Output the (X, Y) coordinate of the center of the cell containing the given text.  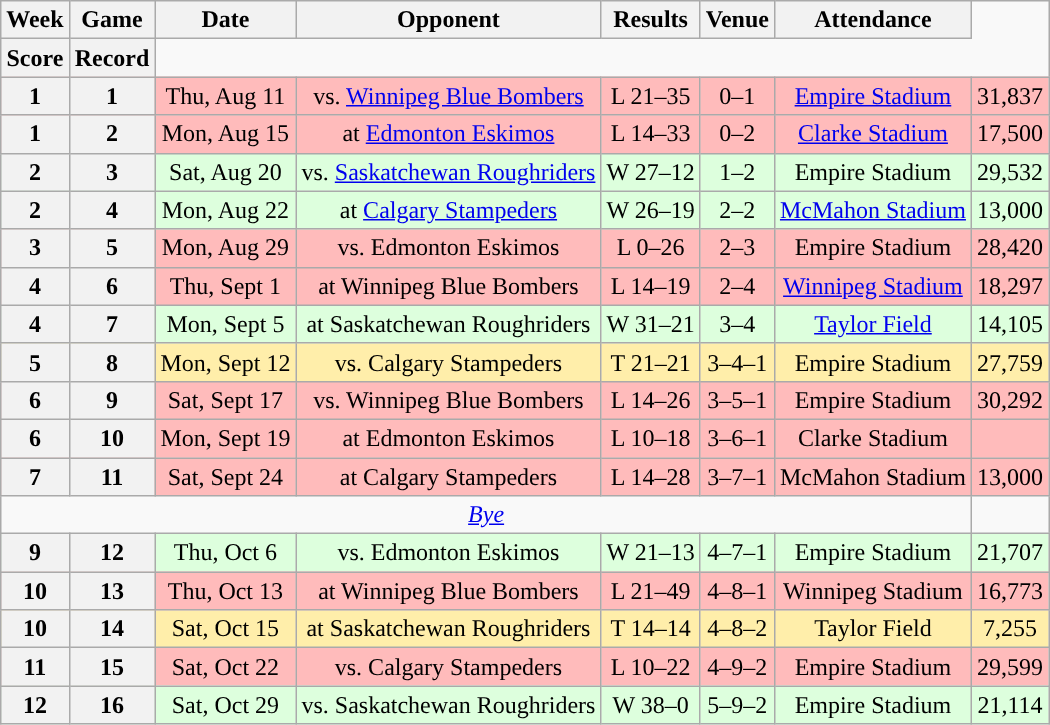
Sat, Oct 15 (226, 629)
15 (112, 667)
7,255 (1010, 629)
T 21–21 (650, 362)
W 38–0 (650, 705)
3–5–1 (737, 400)
5–9–2 (737, 705)
W 31–21 (650, 324)
Mon, Aug 15 (226, 134)
Game (112, 20)
1–2 (737, 172)
Sat, Sept 24 (226, 477)
29,532 (1010, 172)
17,500 (1010, 134)
Score (35, 58)
Attendance (872, 20)
4–9–2 (737, 667)
27,759 (1010, 362)
W 27–12 (650, 172)
Mon, Sept 12 (226, 362)
Bye (486, 515)
3–7–1 (737, 477)
L 10–18 (650, 438)
L 10–22 (650, 667)
Sat, Aug 20 (226, 172)
21,707 (1010, 553)
Week (35, 20)
3–4–1 (737, 362)
Opponent (448, 20)
18,297 (1010, 286)
L 14–33 (650, 134)
Thu, Sept 1 (226, 286)
Mon, Aug 29 (226, 248)
Results (650, 20)
4–8–2 (737, 629)
L 21–35 (650, 96)
31,837 (1010, 96)
8 (112, 362)
2–3 (737, 248)
Sat, Oct 29 (226, 705)
0–2 (737, 134)
L 14–28 (650, 477)
Mon, Aug 22 (226, 210)
Venue (737, 20)
L 21–49 (650, 591)
L 0–26 (650, 248)
2–4 (737, 286)
Sat, Oct 22 (226, 667)
L 14–26 (650, 400)
16,773 (1010, 591)
Date (226, 20)
14,105 (1010, 324)
29,599 (1010, 667)
T 14–14 (650, 629)
Sat, Sept 17 (226, 400)
Mon, Sept 19 (226, 438)
21,114 (1010, 705)
30,292 (1010, 400)
Mon, Sept 5 (226, 324)
Thu, Oct 13 (226, 591)
W 21–13 (650, 553)
Thu, Aug 11 (226, 96)
2–2 (737, 210)
Thu, Oct 6 (226, 553)
4–8–1 (737, 591)
13 (112, 591)
3–6–1 (737, 438)
0–1 (737, 96)
3–4 (737, 324)
28,420 (1010, 248)
4–7–1 (737, 553)
16 (112, 705)
L 14–19 (650, 286)
Record (112, 58)
W 26–19 (650, 210)
14 (112, 629)
